Identify which cell holds the provided text, then report its (x, y) central coordinate. 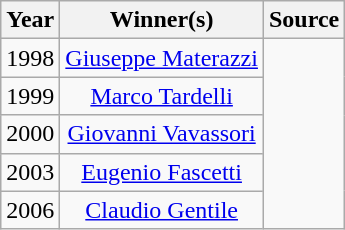
Claudio Gentile (162, 210)
Eugenio Fascetti (162, 172)
Marco Tardelli (162, 96)
Source (304, 20)
Year (30, 20)
Giuseppe Materazzi (162, 58)
Giovanni Vavassori (162, 134)
1998 (30, 58)
1999 (30, 96)
2003 (30, 172)
Winner(s) (162, 20)
2000 (30, 134)
2006 (30, 210)
